For the text-containing cell, return its midpoint in [x, y] coordinate format. 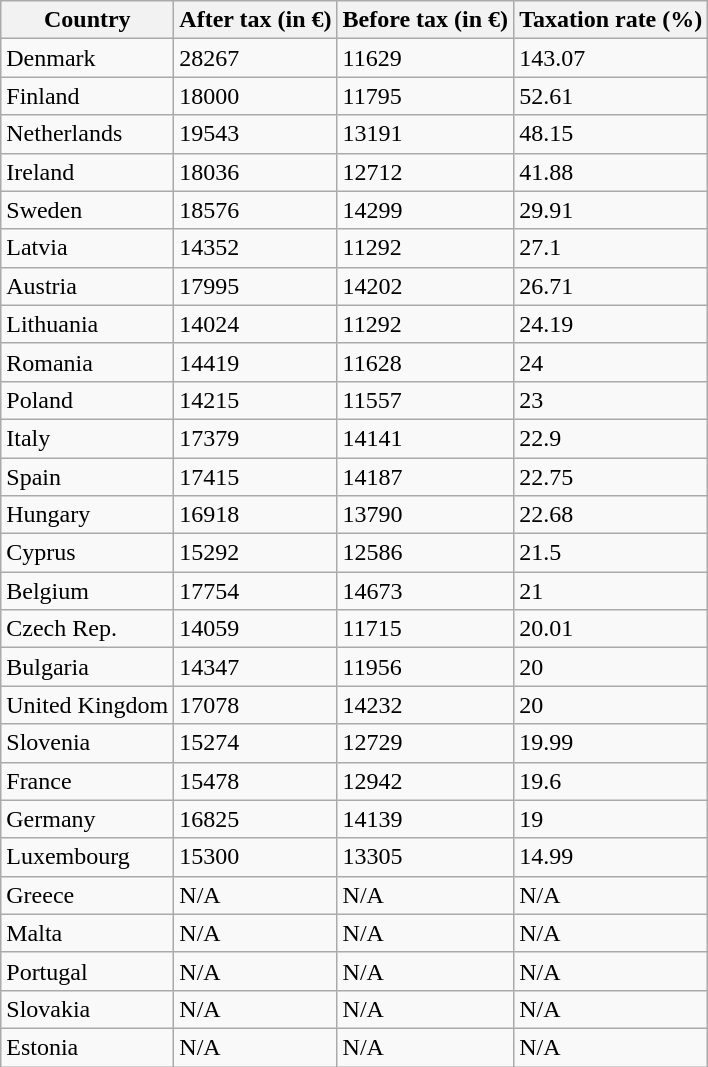
26.71 [611, 286]
11628 [426, 362]
Before tax (in €) [426, 20]
Italy [88, 438]
Cyprus [88, 553]
14419 [256, 362]
Romania [88, 362]
143.07 [611, 58]
19 [611, 819]
14232 [426, 705]
Estonia [88, 1047]
11956 [426, 667]
11715 [426, 629]
14673 [426, 591]
12712 [426, 172]
Germany [88, 819]
17995 [256, 286]
Latvia [88, 248]
Bulgaria [88, 667]
Country [88, 20]
Spain [88, 477]
Austria [88, 286]
Malta [88, 933]
24 [611, 362]
Belgium [88, 591]
12942 [426, 781]
Poland [88, 400]
22.9 [611, 438]
15274 [256, 743]
41.88 [611, 172]
15300 [256, 857]
17379 [256, 438]
17415 [256, 477]
11795 [426, 96]
48.15 [611, 134]
14299 [426, 210]
14024 [256, 324]
23 [611, 400]
12586 [426, 553]
22.75 [611, 477]
18576 [256, 210]
Slovenia [88, 743]
14202 [426, 286]
21.5 [611, 553]
14347 [256, 667]
19.6 [611, 781]
Ireland [88, 172]
13790 [426, 515]
Luxembourg [88, 857]
21 [611, 591]
Portugal [88, 971]
Finland [88, 96]
14187 [426, 477]
27.1 [611, 248]
After tax (in €) [256, 20]
19.99 [611, 743]
Denmark [88, 58]
12729 [426, 743]
19543 [256, 134]
18000 [256, 96]
28267 [256, 58]
Greece [88, 895]
17754 [256, 591]
13191 [426, 134]
Lithuania [88, 324]
Taxation rate (%) [611, 20]
15292 [256, 553]
16918 [256, 515]
Hungary [88, 515]
15478 [256, 781]
14059 [256, 629]
14139 [426, 819]
14215 [256, 400]
Netherlands [88, 134]
United Kingdom [88, 705]
14.99 [611, 857]
17078 [256, 705]
13305 [426, 857]
52.61 [611, 96]
16825 [256, 819]
Slovakia [88, 1009]
24.19 [611, 324]
18036 [256, 172]
29.91 [611, 210]
Sweden [88, 210]
11629 [426, 58]
20.01 [611, 629]
11557 [426, 400]
22.68 [611, 515]
14352 [256, 248]
14141 [426, 438]
France [88, 781]
Czech Rep. [88, 629]
